For the text-containing cell, return its midpoint in (x, y) coordinate format. 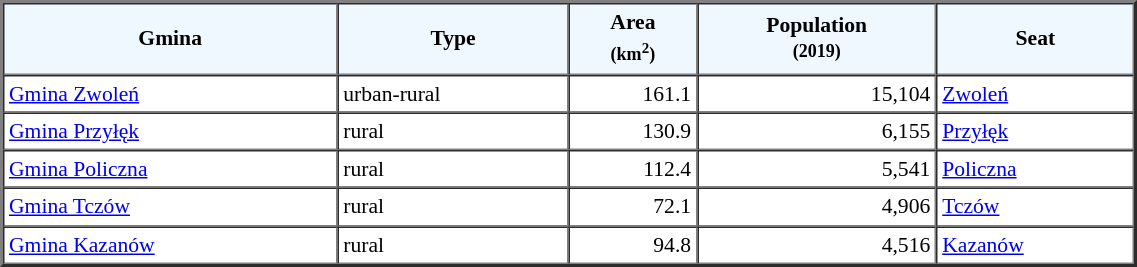
112.4 (633, 169)
Przyłęk (1035, 131)
72.1 (633, 207)
Seat (1035, 38)
Population(2019) (816, 38)
Policzna (1035, 169)
130.9 (633, 131)
Gmina Przyłęk (170, 131)
5,541 (816, 169)
Tczów (1035, 207)
161.1 (633, 93)
Gmina Kazanów (170, 245)
Gmina Tczów (170, 207)
Kazanów (1035, 245)
Type (452, 38)
15,104 (816, 93)
4,906 (816, 207)
94.8 (633, 245)
6,155 (816, 131)
Gmina Policzna (170, 169)
Gmina (170, 38)
Zwoleń (1035, 93)
4,516 (816, 245)
urban-rural (452, 93)
Gmina Zwoleń (170, 93)
Area(km2) (633, 38)
